Find where the given text appears and provide that cell's center as (X, Y) coordinate. 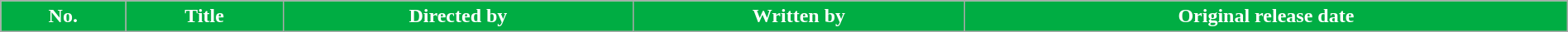
Directed by (458, 16)
No. (63, 16)
Title (205, 16)
Original release date (1267, 16)
Written by (799, 16)
